Provide the (X, Y) coordinate of the cell's center where the given text is located.  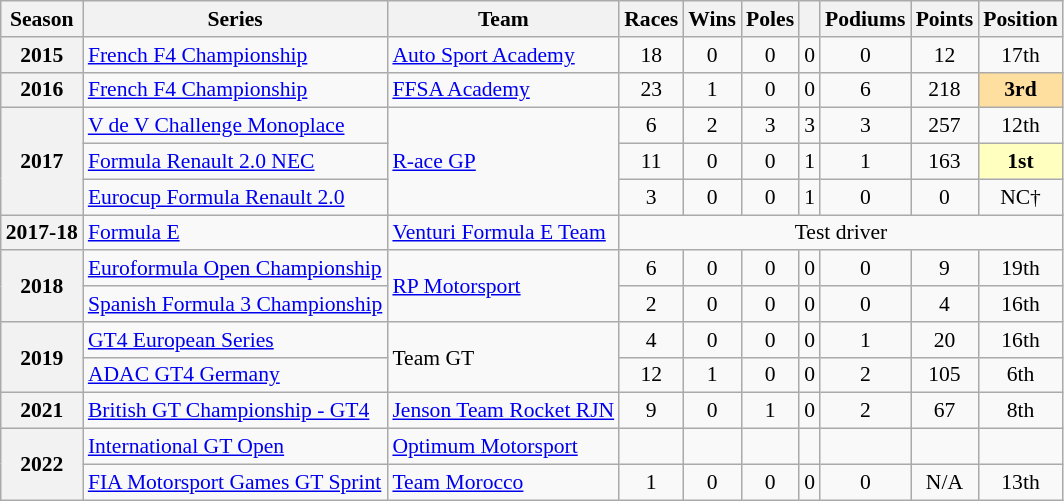
RP Motorsport (503, 286)
2022 (42, 464)
2016 (42, 90)
257 (945, 126)
23 (651, 90)
163 (945, 162)
2021 (42, 411)
Podiums (866, 19)
67 (945, 411)
International GT Open (236, 447)
Series (236, 19)
Points (945, 19)
Spanish Formula 3 Championship (236, 304)
NC† (1020, 197)
Formula Renault 2.0 NEC (236, 162)
N/A (945, 482)
GT4 European Series (236, 340)
Season (42, 19)
6th (1020, 375)
12th (1020, 126)
19th (1020, 269)
FFSA Academy (503, 90)
Auto Sport Academy (503, 55)
Position (1020, 19)
2019 (42, 358)
218 (945, 90)
3rd (1020, 90)
Formula E (236, 233)
Euroformula Open Championship (236, 269)
18 (651, 55)
ADAC GT4 Germany (236, 375)
13th (1020, 482)
Wins (712, 19)
8th (1020, 411)
Races (651, 19)
Test driver (841, 233)
British GT Championship - GT4 (236, 411)
R-ace GP (503, 162)
Eurocup Formula Renault 2.0 (236, 197)
Optimum Motorsport (503, 447)
105 (945, 375)
Jenson Team Rocket RJN (503, 411)
2017 (42, 162)
Poles (770, 19)
11 (651, 162)
2018 (42, 286)
Team (503, 19)
Venturi Formula E Team (503, 233)
Team GT (503, 358)
17th (1020, 55)
20 (945, 340)
FIA Motorsport Games GT Sprint (236, 482)
V de V Challenge Monoplace (236, 126)
2015 (42, 55)
Team Morocco (503, 482)
2017-18 (42, 233)
1st (1020, 162)
